Locate the cell with the specified text and output its (X, Y) center coordinate. 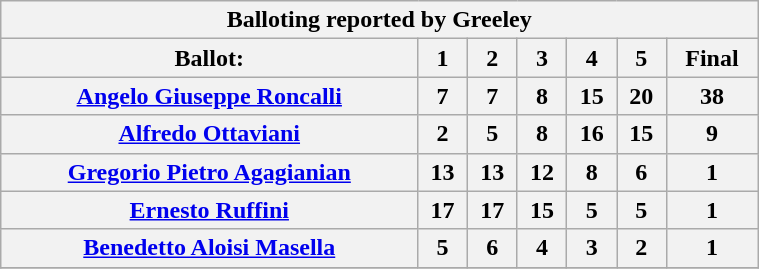
Alfredo Ottaviani (210, 134)
38 (712, 96)
12 (542, 172)
Gregorio Pietro Agagianian (210, 172)
Ballot: (210, 58)
16 (592, 134)
Angelo Giuseppe Roncalli (210, 96)
Ernesto Ruffini (210, 210)
Final (712, 58)
Benedetto Aloisi Masella (210, 248)
Balloting reported by Greeley (380, 20)
20 (642, 96)
9 (712, 134)
